Provide the (x, y) coordinate of the cell's center where the given text is located.  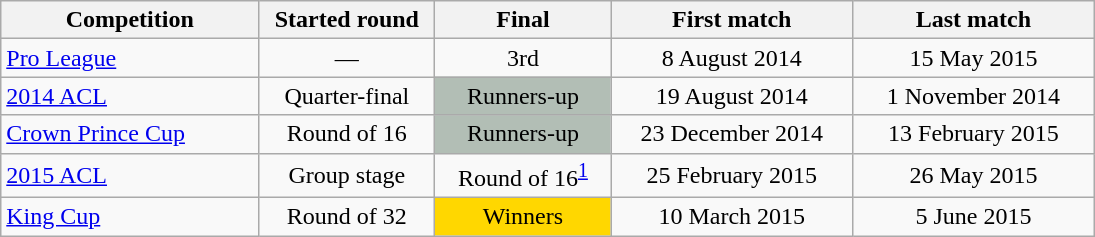
2014 ACL (130, 96)
— (347, 58)
3rd (523, 58)
13 February 2015 (974, 134)
8 August 2014 (732, 58)
26 May 2015 (974, 176)
23 December 2014 (732, 134)
Group stage (347, 176)
King Cup (130, 217)
Round of 161 (523, 176)
Crown Prince Cup (130, 134)
Last match (974, 20)
5 June 2015 (974, 217)
Round of 16 (347, 134)
Quarter-final (347, 96)
Round of 32 (347, 217)
19 August 2014 (732, 96)
Pro League (130, 58)
Final (523, 20)
15 May 2015 (974, 58)
25 February 2015 (732, 176)
1 November 2014 (974, 96)
Winners (523, 217)
Started round (347, 20)
10 March 2015 (732, 217)
First match (732, 20)
2015 ACL (130, 176)
Competition (130, 20)
